Determine the (X, Y) coordinate at the center of the cell enclosing the given text.  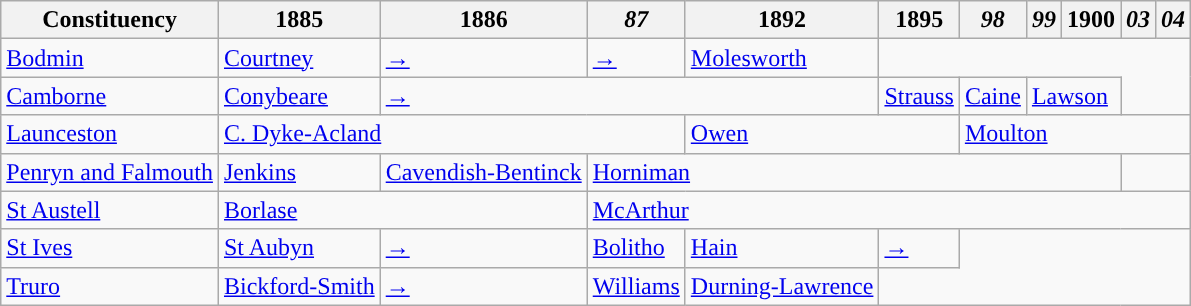
C. Dyke-Acland (452, 134)
St Austell (110, 210)
Camborne (110, 96)
St Ives (110, 248)
Horniman (854, 172)
1895 (919, 20)
Conybeare (299, 96)
Penryn and Falmouth (110, 172)
1892 (782, 20)
Bodmin (110, 58)
Hain (782, 248)
87 (636, 20)
Owen (822, 134)
Jenkins (299, 172)
04 (1174, 20)
1886 (484, 20)
Courtney (299, 58)
Truro (110, 286)
St Aubyn (299, 248)
99 (1044, 20)
Lawson (1073, 96)
Durning-Lawrence (782, 286)
Constituency (110, 20)
Strauss (919, 96)
McArthur (888, 210)
Cavendish-Bentinck (484, 172)
Caine (992, 96)
1885 (299, 20)
1900 (1090, 20)
Moulton (1074, 134)
Molesworth (782, 58)
03 (1138, 20)
Borlase (402, 210)
Bickford-Smith (299, 286)
Bolitho (636, 248)
Launceston (110, 134)
Williams (636, 286)
98 (992, 20)
